Return [X, Y] of the center of cell containing provided text 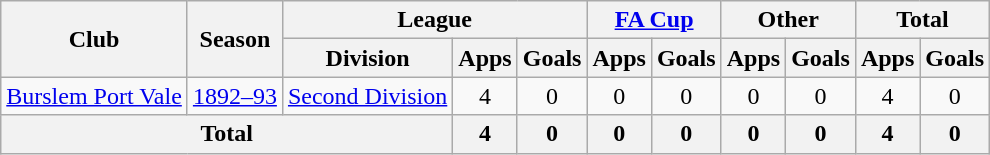
Division [367, 58]
Second Division [367, 96]
League [434, 20]
Other [788, 20]
1892–93 [234, 96]
Season [234, 39]
FA Cup [654, 20]
Club [94, 39]
Burslem Port Vale [94, 96]
